Return the (x, y) coordinate for the center point of the cell that contains the specified text.  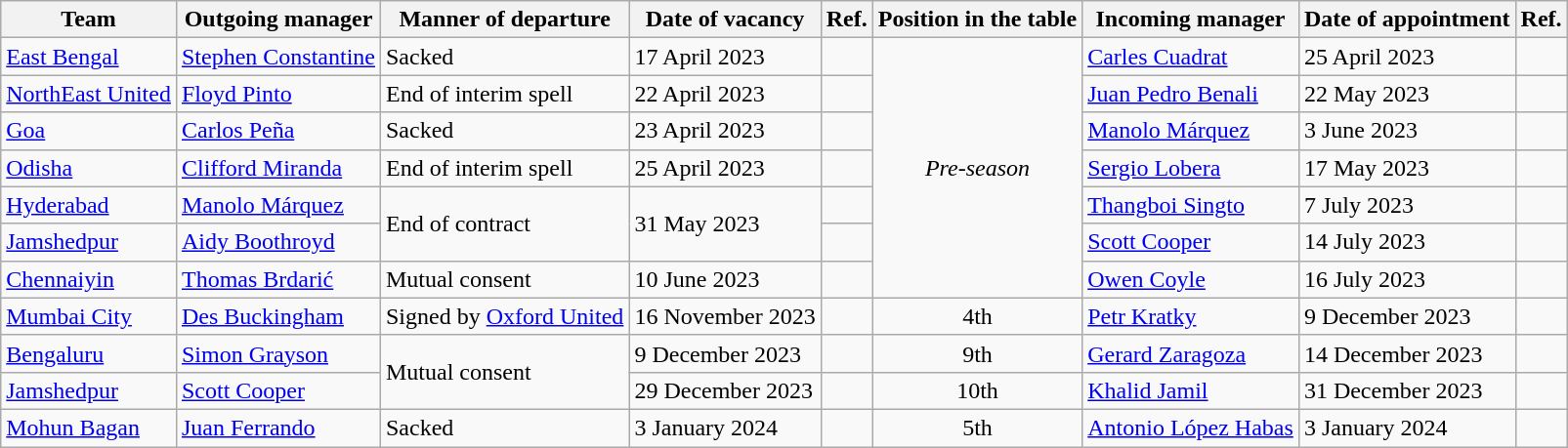
Petr Kratky (1191, 316)
Carlos Peña (277, 131)
East Bengal (89, 57)
Mohun Bagan (89, 428)
Floyd Pinto (277, 94)
Owen Coyle (1191, 279)
16 July 2023 (1407, 279)
Chennaiyin (89, 279)
23 April 2023 (725, 131)
Signed by Oxford United (504, 316)
Team (89, 20)
Clifford Miranda (277, 168)
Simon Grayson (277, 353)
Outgoing manager (277, 20)
Mumbai City (89, 316)
Khalid Jamil (1191, 390)
4th (977, 316)
Carles Cuadrat (1191, 57)
Odisha (89, 168)
31 December 2023 (1407, 390)
Goa (89, 131)
14 December 2023 (1407, 353)
Aidy Boothroyd (277, 242)
Thangboi Singto (1191, 205)
14 July 2023 (1407, 242)
Bengaluru (89, 353)
29 December 2023 (725, 390)
Manner of departure (504, 20)
31 May 2023 (725, 224)
Juan Pedro Benali (1191, 94)
9th (977, 353)
Date of vacancy (725, 20)
Hyderabad (89, 205)
Antonio López Habas (1191, 428)
Sergio Lobera (1191, 168)
5th (977, 428)
Juan Ferrando (277, 428)
22 April 2023 (725, 94)
Gerard Zaragoza (1191, 353)
Thomas Brdarić (277, 279)
10 June 2023 (725, 279)
7 July 2023 (1407, 205)
Position in the table (977, 20)
Incoming manager (1191, 20)
NorthEast United (89, 94)
Des Buckingham (277, 316)
17 April 2023 (725, 57)
Pre-season (977, 168)
10th (977, 390)
Stephen Constantine (277, 57)
End of contract (504, 224)
Date of appointment (1407, 20)
22 May 2023 (1407, 94)
16 November 2023 (725, 316)
3 June 2023 (1407, 131)
17 May 2023 (1407, 168)
